Return [X, Y] of the center of cell containing provided text 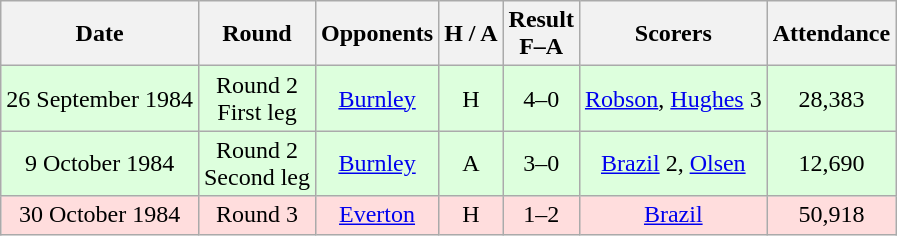
30 October 1984 [100, 215]
Date [100, 34]
26 September 1984 [100, 98]
4–0 [541, 98]
3–0 [541, 164]
A [471, 164]
Attendance [831, 34]
12,690 [831, 164]
Brazil 2, Olsen [673, 164]
Brazil [673, 215]
1–2 [541, 215]
Opponents [376, 34]
Round 3 [256, 215]
Round [256, 34]
H / A [471, 34]
50,918 [831, 215]
Robson, Hughes 3 [673, 98]
Scorers [673, 34]
Round 2First leg [256, 98]
ResultF–A [541, 34]
28,383 [831, 98]
Round 2Second leg [256, 164]
9 October 1984 [100, 164]
Everton [376, 215]
